Find where the given text appears and provide that cell's center as [X, Y] coordinate. 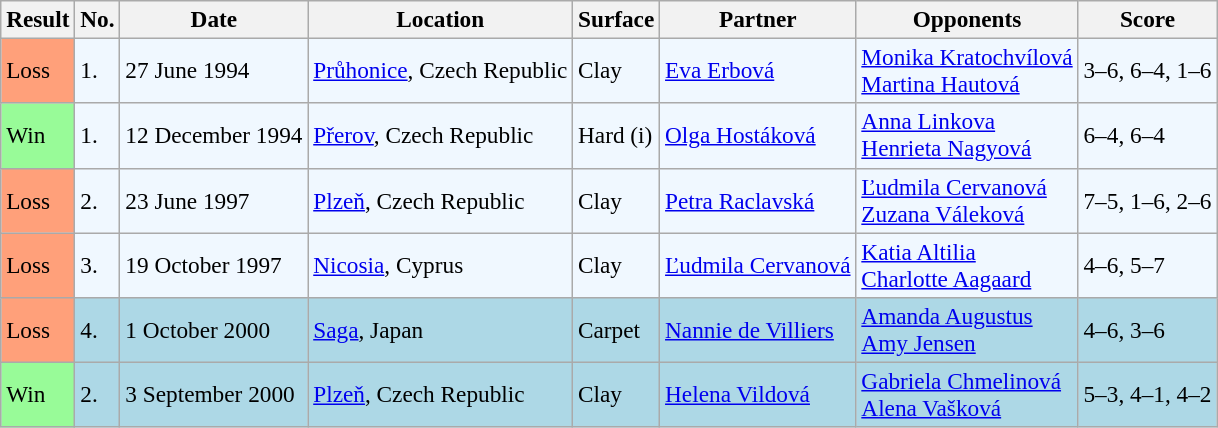
Helena Vildová [758, 394]
Katia Altilia Charlotte Aagaard [967, 264]
3. [98, 264]
Přerov, Czech Republic [440, 136]
Date [214, 19]
3–6, 6–4, 1–6 [1148, 70]
6–4, 6–4 [1148, 136]
Saga, Japan [440, 330]
Hard (i) [616, 136]
12 December 1994 [214, 136]
23 June 1997 [214, 200]
4–6, 5–7 [1148, 264]
7–5, 1–6, 2–6 [1148, 200]
Ľudmila Cervanová Zuzana Váleková [967, 200]
Result [38, 19]
Carpet [616, 330]
5–3, 4–1, 4–2 [1148, 394]
Monika Kratochvílová Martina Hautová [967, 70]
Amanda Augustus Amy Jensen [967, 330]
Ľudmila Cervanová [758, 264]
Location [440, 19]
Opponents [967, 19]
4–6, 3–6 [1148, 330]
Gabriela Chmelinová Alena Vašková [967, 394]
Průhonice, Czech Republic [440, 70]
3 September 2000 [214, 394]
Nicosia, Cyprus [440, 264]
Olga Hostáková [758, 136]
Score [1148, 19]
Eva Erbová [758, 70]
19 October 1997 [214, 264]
4. [98, 330]
Petra Raclavská [758, 200]
Anna Linkova Henrieta Nagyová [967, 136]
No. [98, 19]
Surface [616, 19]
Partner [758, 19]
27 June 1994 [214, 70]
Nannie de Villiers [758, 330]
1 October 2000 [214, 330]
